Output the [x, y] coordinate of the center of the cell containing the given text.  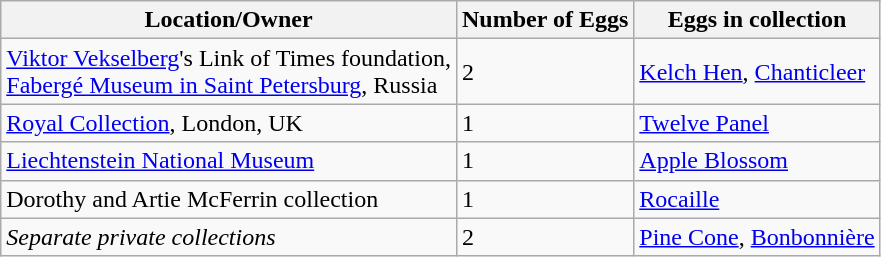
Royal Collection, London, UK [229, 123]
Rocaille [757, 199]
Kelch Hen, Chanticleer [757, 72]
Viktor Vekselberg's Link of Times foundation, Fabergé Museum in Saint Petersburg, Russia [229, 72]
Liechtenstein National Museum [229, 161]
Number of Eggs [544, 20]
Twelve Panel [757, 123]
Location/Owner [229, 20]
Eggs in collection [757, 20]
Apple Blossom [757, 161]
Separate private collections [229, 237]
Dorothy and Artie McFerrin collection [229, 199]
Pine Cone, Bonbonnière [757, 237]
